For the text-containing cell, return its midpoint in (x, y) coordinate format. 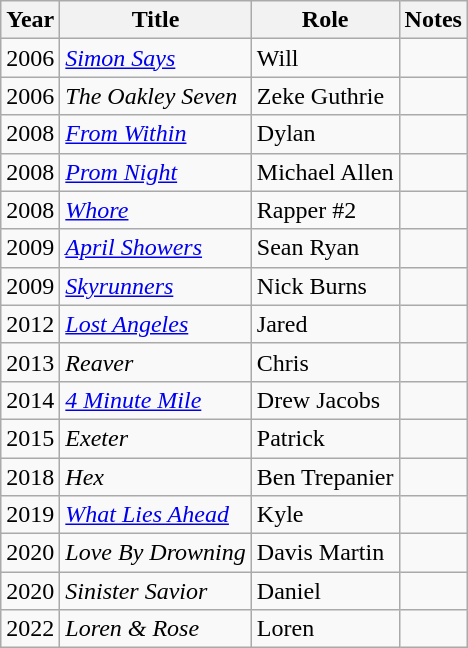
Prom Night (156, 172)
What Lies Ahead (156, 515)
Simon Says (156, 58)
Drew Jacobs (325, 400)
4 Minute Mile (156, 400)
2013 (30, 362)
Zeke Guthrie (325, 96)
Role (325, 20)
Dylan (325, 134)
2019 (30, 515)
2015 (30, 438)
Whore (156, 210)
April Showers (156, 248)
Kyle (325, 515)
Davis Martin (325, 553)
Hex (156, 477)
Ben Trepanier (325, 477)
The Oakley Seven (156, 96)
Loren & Rose (156, 629)
Patrick (325, 438)
Nick Burns (325, 286)
Will (325, 58)
Lost Angeles (156, 324)
Sean Ryan (325, 248)
Year (30, 20)
Rapper #2 (325, 210)
From Within (156, 134)
Title (156, 20)
Notes (433, 20)
Sinister Savior (156, 591)
Michael Allen (325, 172)
2022 (30, 629)
2014 (30, 400)
Love By Drowning (156, 553)
Jared (325, 324)
Loren (325, 629)
Daniel (325, 591)
Skyrunners (156, 286)
2018 (30, 477)
Reaver (156, 362)
2012 (30, 324)
Exeter (156, 438)
Chris (325, 362)
